Determine the [X, Y] coordinate at the center of the cell enclosing the given text.  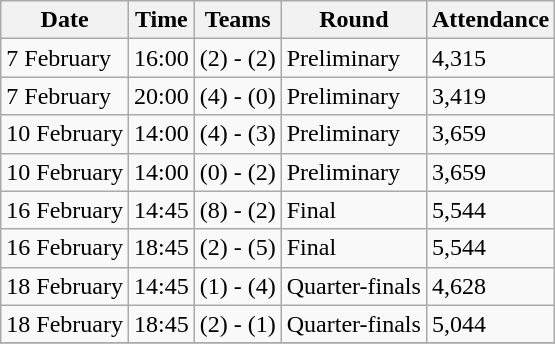
16:00 [161, 58]
Attendance [490, 20]
5,044 [490, 324]
Teams [238, 20]
(2) - (1) [238, 324]
(0) - (2) [238, 172]
(2) - (2) [238, 58]
3,419 [490, 96]
Date [65, 20]
(4) - (3) [238, 134]
Round [354, 20]
(2) - (5) [238, 248]
4,315 [490, 58]
(4) - (0) [238, 96]
(8) - (2) [238, 210]
Time [161, 20]
(1) - (4) [238, 286]
20:00 [161, 96]
4,628 [490, 286]
